Output the [x, y] coordinate of the center of the cell containing the given text.  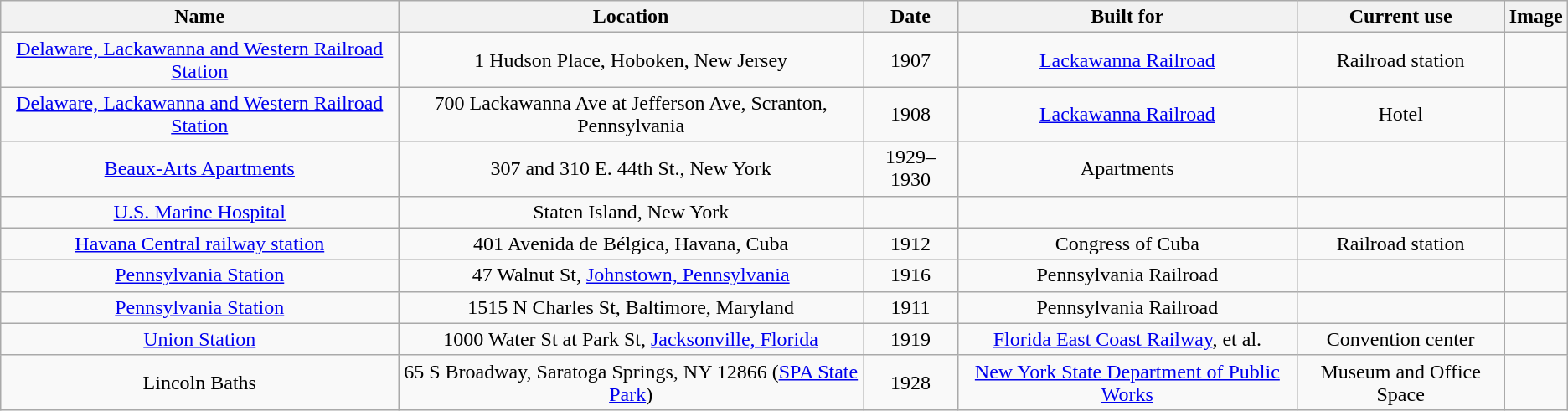
65 S Broadway, Saratoga Springs, NY 12866 (SPA State Park) [632, 382]
Museum and Office Space [1400, 382]
Hotel [1400, 114]
Image [1536, 17]
Beaux-Arts Apartments [199, 169]
Congress of Cuba [1127, 244]
Staten Island, New York [632, 212]
700 Lackawanna Ave at Jefferson Ave, Scranton, Pennsylvania [632, 114]
Convention center [1400, 339]
401 Avenida de Bélgica, Havana, Cuba [632, 244]
1912 [910, 244]
Lincoln Baths [199, 382]
Date [910, 17]
Location [632, 17]
Florida East Coast Railway, et al. [1127, 339]
Apartments [1127, 169]
Union Station [199, 339]
1515 N Charles St, Baltimore, Maryland [632, 307]
U.S. Marine Hospital [199, 212]
1916 [910, 275]
1907 [910, 60]
Name [199, 17]
Built for [1127, 17]
1911 [910, 307]
47 Walnut St, Johnstown, Pennsylvania [632, 275]
New York State Department of Public Works [1127, 382]
1000 Water St at Park St, Jacksonville, Florida [632, 339]
1928 [910, 382]
1929–1930 [910, 169]
1908 [910, 114]
1919 [910, 339]
307 and 310 E. 44th St., New York [632, 169]
Current use [1400, 17]
Havana Central railway station [199, 244]
1 Hudson Place, Hoboken, New Jersey [632, 60]
